Locate the cell with the specified text and output its [x, y] center coordinate. 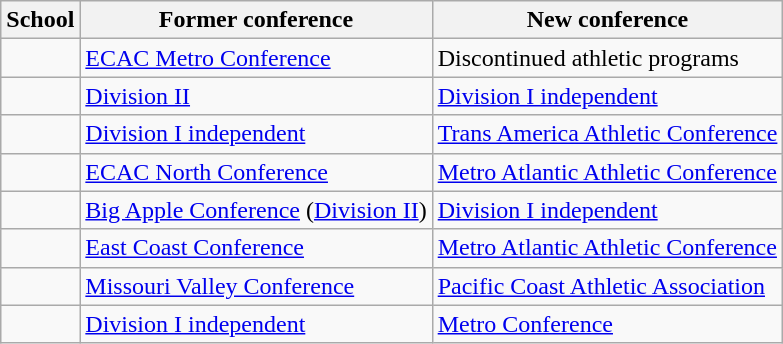
New conference [608, 20]
Pacific Coast Athletic Association [608, 286]
Division II [256, 96]
ECAC North Conference [256, 172]
Discontinued athletic programs [608, 58]
School [40, 20]
Metro Conference [608, 324]
Former conference [256, 20]
Big Apple Conference (Division II) [256, 210]
Missouri Valley Conference [256, 286]
East Coast Conference [256, 248]
Trans America Athletic Conference [608, 134]
ECAC Metro Conference [256, 58]
